Detect which cell encompasses the target text, then output its (X, Y) center coordinate. 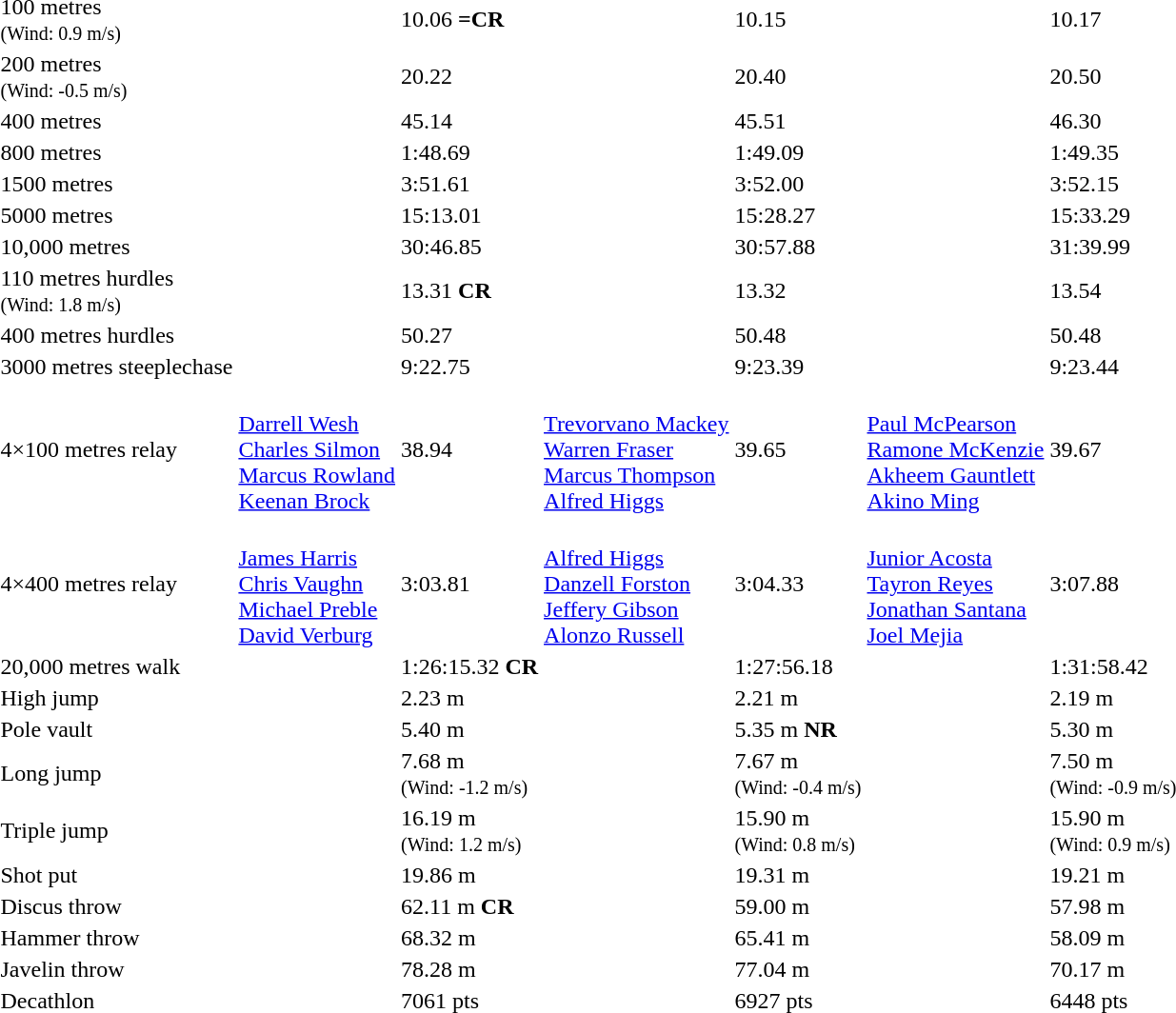
39.65 (798, 449)
Junior AcostaTayron ReyesJonathan SantanaJoel Mejia (956, 584)
45.14 (470, 121)
9:22.75 (470, 367)
68.32 m (470, 938)
1:49.09 (798, 152)
15:28.27 (798, 215)
16.19 m(Wind: 1.2 m/s) (470, 830)
James HarrisChris VaughnMichael PrebleDavid Verburg (317, 584)
45.51 (798, 121)
3:03.81 (470, 584)
2.21 m (798, 698)
19.86 m (470, 875)
38.94 (470, 449)
78.28 m (470, 969)
Trevorvano MackeyWarren FraserMarcus ThompsonAlfred Higgs (636, 449)
3:04.33 (798, 584)
9:23.39 (798, 367)
30:57.88 (798, 247)
Paul McPearsonRamone McKenzieAkheem GauntlettAkino Ming (956, 449)
20.40 (798, 76)
13.31 CR (470, 291)
2.23 m (470, 698)
15.90 m(Wind: 0.8 m/s) (798, 830)
5.40 m (470, 729)
7.68 m(Wind: -1.2 m/s) (470, 773)
59.00 m (798, 906)
3:51.61 (470, 184)
77.04 m (798, 969)
3:52.00 (798, 184)
15:13.01 (470, 215)
5.35 m NR (798, 729)
7.67 m(Wind: -0.4 m/s) (798, 773)
62.11 m CR (470, 906)
Alfred HiggsDanzell ForstonJeffery GibsonAlonzo Russell (636, 584)
65.41 m (798, 938)
1:48.69 (470, 152)
Darrell WeshCharles SilmonMarcus RowlandKeenan Brock (317, 449)
1:27:56.18 (798, 666)
20.22 (470, 76)
30:46.85 (470, 247)
1:26:15.32 CR (470, 666)
50.27 (470, 335)
50.48 (798, 335)
19.31 m (798, 875)
13.32 (798, 291)
